Provide the (x, y) coordinate of the cell's center where the given text is located.  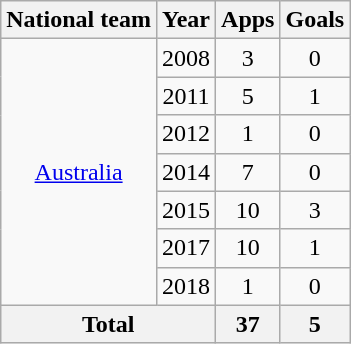
National team (79, 20)
Goals (315, 20)
2011 (186, 96)
Total (108, 324)
2012 (186, 134)
2018 (186, 286)
2014 (186, 172)
Australia (79, 172)
7 (248, 172)
2017 (186, 248)
2008 (186, 58)
Apps (248, 20)
37 (248, 324)
2015 (186, 210)
Year (186, 20)
